Return (x, y) of the center of cell containing provided text 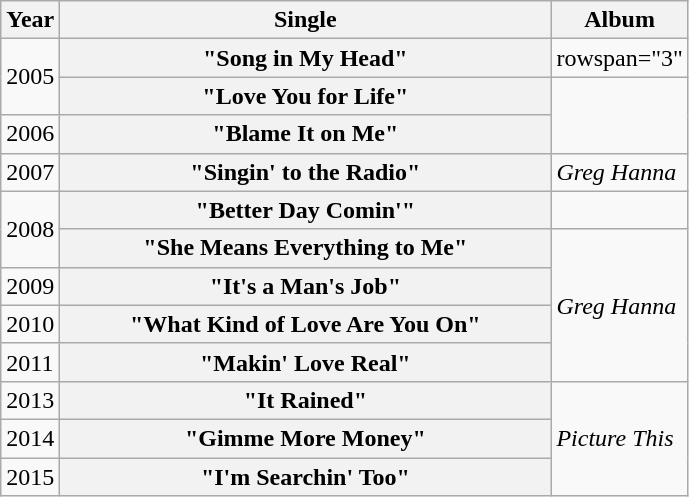
Year (30, 20)
"Song in My Head" (306, 58)
2011 (30, 362)
rowspan="3" (620, 58)
Album (620, 20)
2008 (30, 229)
"What Kind of Love Are You On" (306, 324)
"She Means Everything to Me" (306, 248)
"I'm Searchin' Too" (306, 477)
Single (306, 20)
"It Rained" (306, 400)
2006 (30, 134)
2015 (30, 477)
2007 (30, 172)
Picture This (620, 438)
2010 (30, 324)
2014 (30, 438)
"Blame It on Me" (306, 134)
"Better Day Comin'" (306, 210)
"It's a Man's Job" (306, 286)
"Gimme More Money" (306, 438)
"Makin' Love Real" (306, 362)
2009 (30, 286)
"Singin' to the Radio" (306, 172)
2005 (30, 77)
2013 (30, 400)
"Love You for Life" (306, 96)
